Return the [x, y] coordinate for the center point of the cell that contains the specified text.  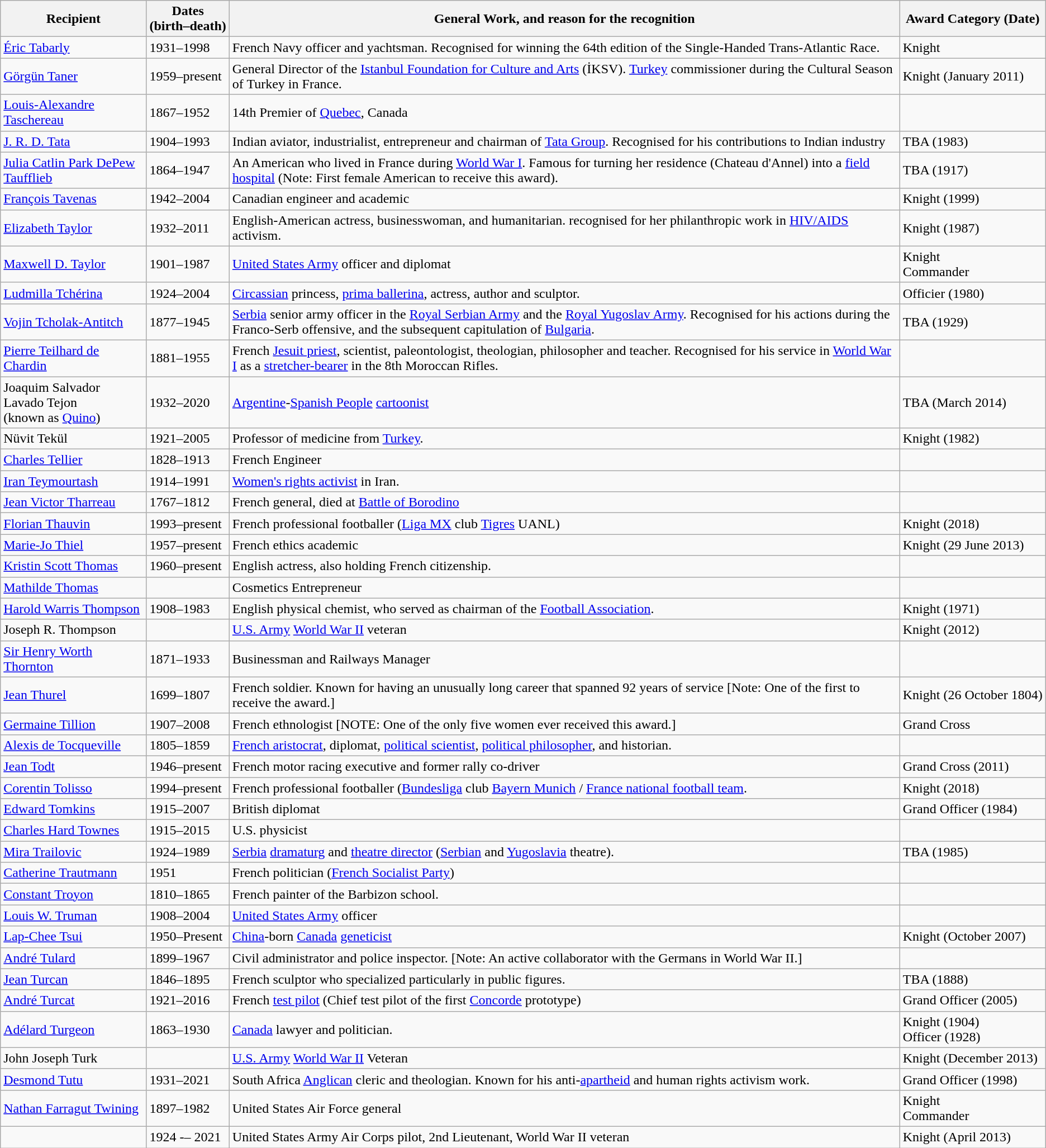
TBA (March 2014) [972, 402]
Harold Warris Thompson [74, 609]
Joseph R. Thompson [74, 630]
English actress, also holding French citizenship. [564, 566]
1767–1812 [188, 502]
Knight (1904)Officer (1928) [972, 1030]
French sculptor who specialized particularly in public figures. [564, 979]
Nathan Farragut Twining [74, 1108]
1924 -– 2021 [188, 1137]
United States Army officer [564, 915]
Award Category (Date) [972, 19]
1907–2008 [188, 724]
Elizabeth Taylor [74, 228]
Mathilde Thomas [74, 587]
1932–2011 [188, 228]
Jean Todt [74, 766]
French general, died at Battle of Borodino [564, 502]
Canada lawyer and politician. [564, 1030]
French test pilot (Chief test pilot of the first Concorde prototype) [564, 1000]
Adélard Turgeon [74, 1030]
Louis-Alexandre Taschereau [74, 113]
Grand Officer (2005) [972, 1000]
Argentine-Spanish People cartoonist [564, 402]
Jean Turcan [74, 979]
1924–2004 [188, 293]
1908–1983 [188, 609]
1877–1945 [188, 322]
1993–present [188, 524]
Constant Troyon [74, 894]
U.S. physicist [564, 831]
China-born Canada geneticist [564, 937]
Maxwell D. Taylor [74, 264]
French professional footballer (Liga MX club Tigres UANL) [564, 524]
Pierre Teilhard de Chardin [74, 358]
Indian aviator, industrialist, entrepreneur and chairman of Tata Group. Recognised for his contributions to Indian industry [564, 141]
French politician (French Socialist Party) [564, 873]
British diplomat [564, 809]
French Navy officer and yachtsman. Recognised for winning the 64th edition of the Single-Handed Trans-Atlantic Race. [564, 48]
1846–1895 [188, 979]
1946–present [188, 766]
TBA (1888) [972, 979]
United States Army Air Corps pilot, 2nd Lieutenant, World War II veteran [564, 1137]
United States Army officer and diplomat [564, 264]
1810–1865 [188, 894]
1942–2004 [188, 199]
J. R. D. Tata [74, 141]
1881–1955 [188, 358]
Knight (December 2013) [972, 1058]
14th Premier of Quebec, Canada [564, 113]
Professor of medicine from Turkey. [564, 439]
1959–present [188, 76]
André Turcat [74, 1000]
1951 [188, 873]
Dates(birth–death) [188, 19]
Iran Teymourtash [74, 481]
Circassian princess, prima ballerina, actress, author and sculptor. [564, 293]
André Tulard [74, 958]
1914–1991 [188, 481]
Knight [972, 48]
1904–1993 [188, 141]
French aristocrat, diplomat, political scientist, political philosopher, and historian. [564, 745]
French ethnologist [NOTE: One of the only five women ever received this award.] [564, 724]
Knight (April 2013) [972, 1137]
Grand Officer (1984) [972, 809]
1897–1982 [188, 1108]
General Work, and reason for the recognition [564, 19]
South Africa Anglican cleric and theologian. Known for his anti-apartheid and human rights activism work. [564, 1079]
Cosmetics Entrepreneur [564, 587]
Jean Thurel [74, 695]
Knight (1987) [972, 228]
1931–2021 [188, 1079]
U.S. Army World War II veteran [564, 630]
1915–2015 [188, 831]
Edward Tomkins [74, 809]
English physical chemist, who served as chairman of the Football Association. [564, 609]
1901–1987 [188, 264]
Knight (October 2007) [972, 937]
Grand Officer (1998) [972, 1079]
French Engineer [564, 460]
1828–1913 [188, 460]
1957–present [188, 545]
Knight (January 2011) [972, 76]
Charles Tellier [74, 460]
Knight (1971) [972, 609]
Grand Cross [972, 724]
1915–2007 [188, 809]
Women's rights activist in Iran. [564, 481]
French soldier. Known for having an unusually long career that spanned 92 years of service [Note: One of the first to receive the award.] [564, 695]
Görgün Taner [74, 76]
1864–1947 [188, 170]
Knight (29 June 2013) [972, 545]
Knight (1982) [972, 439]
1960–present [188, 566]
Charles Hard Townes [74, 831]
Knight (2012) [972, 630]
Kristin Scott Thomas [74, 566]
Vojin Tcholak-Antitch [74, 322]
Canadian engineer and academic [564, 199]
1899–1967 [188, 958]
Marie-Jo Thiel [74, 545]
Joaquim Salvador Lavado Tejon(known as Quino) [74, 402]
U.S. Army World War II Veteran [564, 1058]
Sir Henry Worth Thornton [74, 658]
TBA (1983) [972, 141]
1994–present [188, 788]
French professional footballer (Bundesliga club Bayern Munich / France national football team. [564, 788]
Businessman and Railways Manager [564, 658]
French ethics academic [564, 545]
Germaine Tillion [74, 724]
1932–2020 [188, 402]
French motor racing executive and former rally co-driver [564, 766]
TBA (1929) [972, 322]
Grand Cross (2011) [972, 766]
Florian Thauvin [74, 524]
Nüvit Tekül [74, 439]
French painter of the Barbizon school. [564, 894]
1867–1952 [188, 113]
1908–2004 [188, 915]
1805–1859 [188, 745]
Serbia dramaturg and theatre director (Serbian and Yugoslavia theatre). [564, 852]
1921–2005 [188, 439]
Julia Catlin Park DePew Taufflieb [74, 170]
1931–1998 [188, 48]
1950–Present [188, 937]
Knight (1999) [972, 199]
Civil administrator and police inspector. [Note: An active collaborator with the Germans in World War II.] [564, 958]
Corentin Tolisso [74, 788]
Louis W. Truman [74, 915]
TBA (1917) [972, 170]
Officier (1980) [972, 293]
Alexis de Tocqueville [74, 745]
Catherine Trautmann [74, 873]
1863–1930 [188, 1030]
Éric Tabarly [74, 48]
Desmond Tutu [74, 1079]
General Director of the Istanbul Foundation for Culture and Arts (İKSV). Turkey commissioner during the Cultural Season of Turkey in France. [564, 76]
John Joseph Turk [74, 1058]
Knight (26 October 1804) [972, 695]
Lap-Chee Tsui [74, 937]
Ludmilla Tchérina [74, 293]
1921–2016 [188, 1000]
Recipient [74, 19]
United States Air Force general [564, 1108]
TBA (1985) [972, 852]
1699–1807 [188, 695]
Jean Victor Tharreau [74, 502]
1924–1989 [188, 852]
1871–1933 [188, 658]
English-American actress, businesswoman, and humanitarian. recognised for her philanthropic work in HIV/AIDS activism. [564, 228]
François Tavenas [74, 199]
Mira Trailovic [74, 852]
